From the cell containing the given text, extract its center point as [x, y] coordinate. 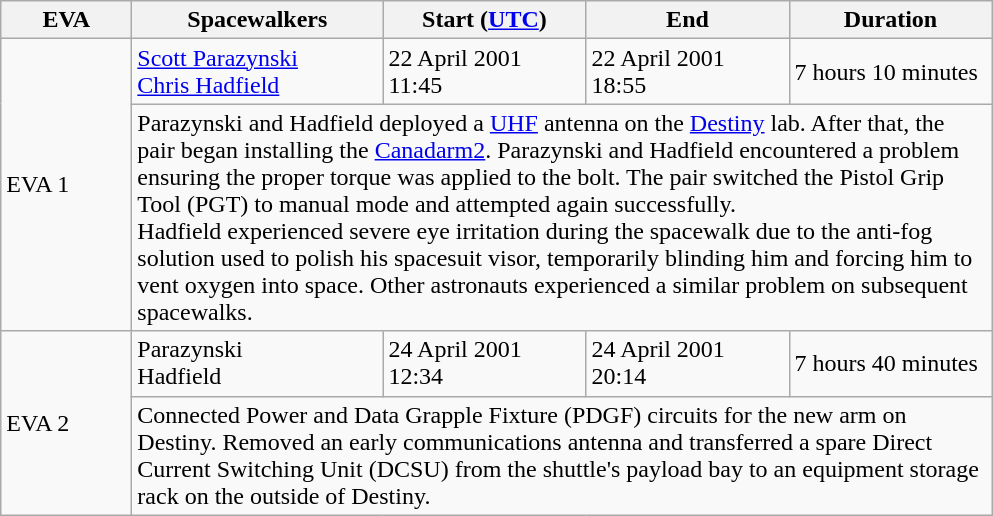
End [688, 20]
7 hours 40 minutes [890, 364]
Spacewalkers [258, 20]
7 hours 10 minutes [890, 72]
24 April 2001 12:34 [484, 364]
EVA [66, 20]
EVA 1 [66, 185]
22 April 2001 18:55 [688, 72]
Scott Parazynski Chris Hadfield [258, 72]
Start (UTC) [484, 20]
Parazynski Hadfield [258, 364]
22 April 2001 11:45 [484, 72]
Duration [890, 20]
24 April 2001 20:14 [688, 364]
EVA 2 [66, 423]
